Extract the [x, y] coordinate from the center of the cell holding the provided text.  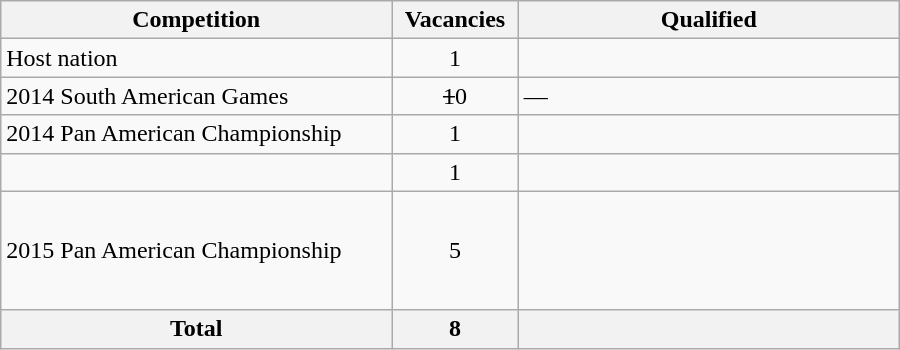
2014 South American Games [196, 96]
8 [456, 329]
Competition [196, 20]
Total [196, 329]
2014 Pan American Championship [196, 134]
Host nation [196, 58]
Vacancies [456, 20]
5 [456, 250]
— [708, 96]
2015 Pan American Championship [196, 250]
10 [456, 96]
Qualified [708, 20]
